Output the [X, Y] coordinate of the center of the cell containing the given text.  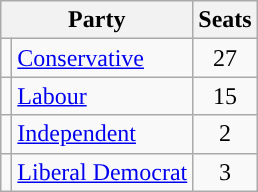
27 [225, 58]
Labour [102, 96]
3 [225, 172]
15 [225, 96]
Liberal Democrat [102, 172]
Conservative [102, 58]
Party [97, 20]
Seats [225, 20]
Independent [102, 134]
2 [225, 134]
